From the cell containing the given text, extract its center point as (x, y) coordinate. 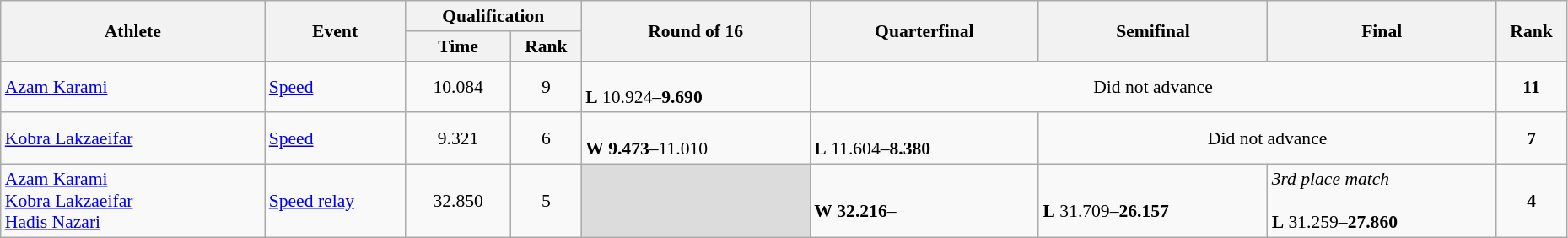
7 (1532, 138)
Time (459, 46)
11 (1532, 86)
L 10.924–9.690 (695, 86)
L 11.604–8.380 (924, 138)
Final (1382, 30)
Semifinal (1152, 30)
10.084 (459, 86)
3rd place matchL 31.259–27.860 (1382, 201)
6 (547, 138)
Kobra Lakzaeifar (133, 138)
9.321 (459, 138)
Qualification (494, 16)
Athlete (133, 30)
L 31.709–26.157 (1152, 201)
Quarterfinal (924, 30)
5 (547, 201)
Event (336, 30)
W 9.473–11.010 (695, 138)
Azam KaramiKobra LakzaeifarHadis Nazari (133, 201)
32.850 (459, 201)
4 (1532, 201)
W 32.216– (924, 201)
Azam Karami (133, 86)
9 (547, 86)
Speed relay (336, 201)
Round of 16 (695, 30)
